Return the [x, y] coordinate for the center point of the cell that contains the specified text.  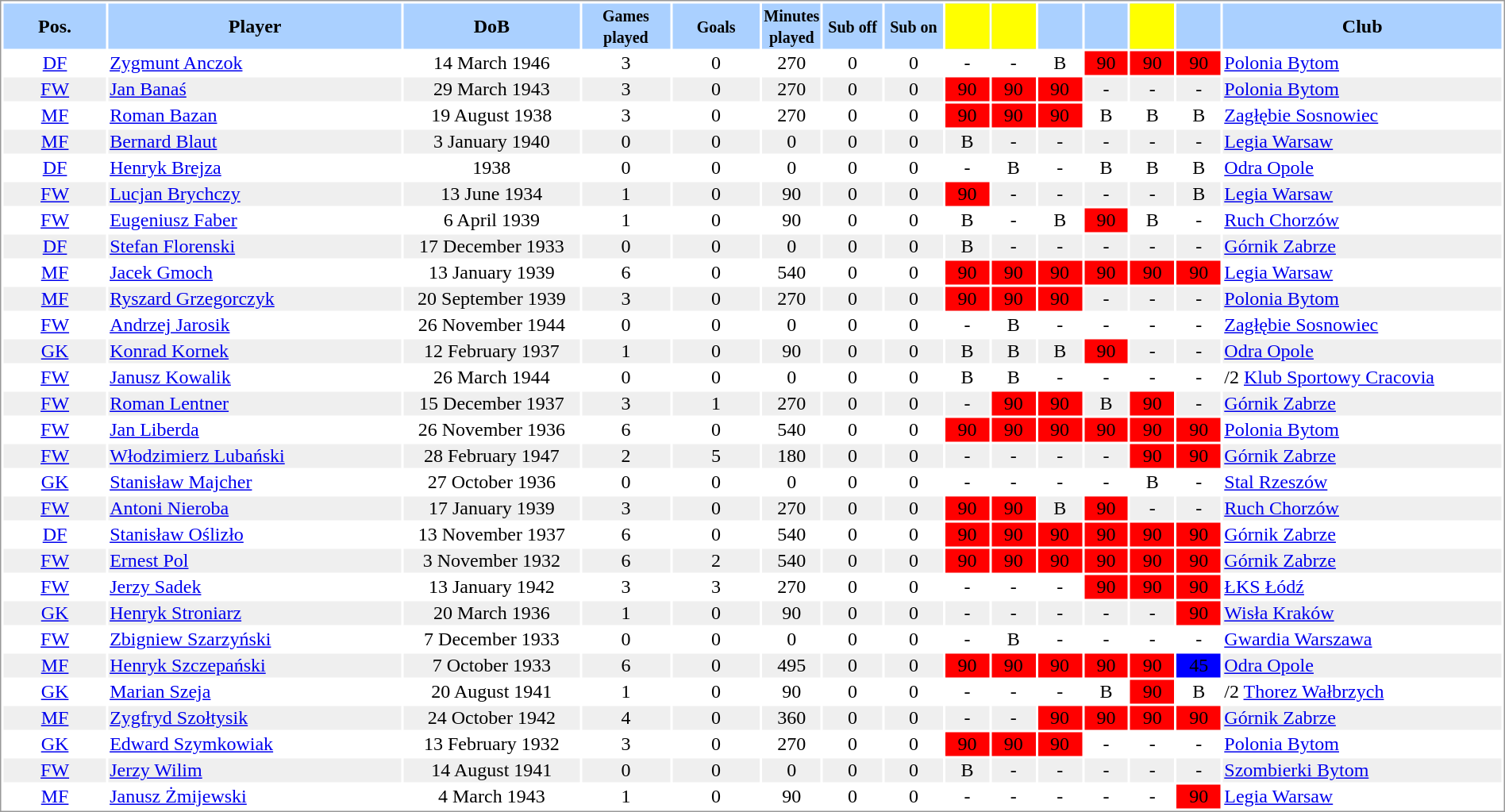
15 December 1937 [492, 404]
Bernard Blaut [256, 142]
14 August 1941 [492, 771]
27 October 1936 [492, 482]
Stal Rzeszów [1362, 482]
Zbigniew Szarzyński [256, 639]
Lucjan Brychczy [256, 194]
12 February 1937 [492, 352]
Szombierki Bytom [1362, 771]
26 November 1944 [492, 325]
17 January 1939 [492, 509]
Club [1362, 25]
Player [256, 25]
360 [791, 718]
Antoni Nieroba [256, 509]
5 [716, 456]
6 April 1939 [492, 220]
Roman Lentner [256, 404]
Sub on [914, 25]
/2 Thorez Wałbrzych [1362, 691]
4 [625, 718]
20 August 1941 [492, 691]
495 [791, 666]
Minutesplayed [791, 25]
Pos. [54, 25]
26 November 1936 [492, 429]
29 March 1943 [492, 90]
Stanisław Oślizło [256, 534]
24 October 1942 [492, 718]
ŁKS Łódź [1362, 587]
13 June 1934 [492, 194]
Edward Szymkowiak [256, 744]
17 December 1933 [492, 247]
Włodzimierz Lubański [256, 456]
45 [1199, 666]
Jan Liberda [256, 429]
4 March 1943 [492, 796]
Andrzej Jarosik [256, 325]
3 November 1932 [492, 561]
Henryk Szczepański [256, 666]
Marian Szeja [256, 691]
3 January 1940 [492, 142]
26 March 1944 [492, 377]
DoB [492, 25]
19 August 1938 [492, 115]
Zygfryd Szołtysik [256, 718]
Konrad Kornek [256, 352]
13 January 1942 [492, 587]
Ryszard Grzegorczyk [256, 299]
Sub off [853, 25]
20 March 1936 [492, 614]
Stanisław Majcher [256, 482]
Zygmunt Anczok [256, 63]
13 February 1932 [492, 744]
7 December 1933 [492, 639]
Janusz Kowalik [256, 377]
Eugeniusz Faber [256, 220]
Janusz Żmijewski [256, 796]
Henryk Stroniarz [256, 614]
180 [791, 456]
Jerzy Sadek [256, 587]
/2 Klub Sportowy Cracovia [1362, 377]
14 March 1946 [492, 63]
7 October 1933 [492, 666]
Goals [716, 25]
Jerzy Wilim [256, 771]
Wisła Kraków [1362, 614]
Ernest Pol [256, 561]
20 September 1939 [492, 299]
13 November 1937 [492, 534]
1938 [492, 167]
Roman Bazan [256, 115]
Jacek Gmoch [256, 272]
Gwardia Warszawa [1362, 639]
Gamesplayed [625, 25]
Jan Banaś [256, 90]
13 January 1939 [492, 272]
Stefan Florenski [256, 247]
28 February 1947 [492, 456]
Henryk Brejza [256, 167]
